Provide the (X, Y) coordinate of the cell's center where the given text is located.  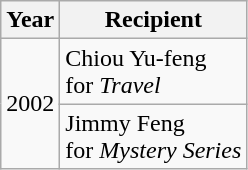
Year (30, 20)
Jimmy Feng for Mystery Series (154, 136)
Recipient (154, 20)
2002 (30, 104)
Chiou Yu-feng for Travel (154, 72)
